Identify which cell holds the provided text, then report its [x, y] central coordinate. 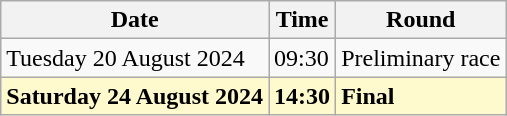
Preliminary race [421, 58]
Saturday 24 August 2024 [135, 96]
14:30 [302, 96]
Round [421, 20]
Date [135, 20]
Final [421, 96]
Time [302, 20]
Tuesday 20 August 2024 [135, 58]
09:30 [302, 58]
